From the cell containing the given text, extract its center point as (X, Y) coordinate. 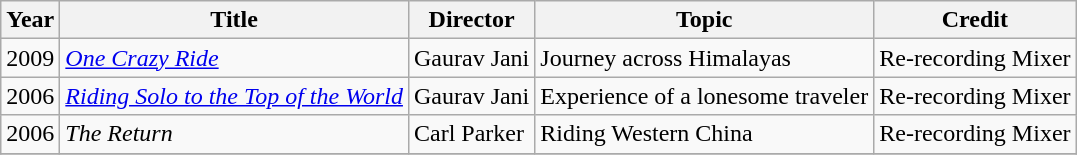
Credit (975, 20)
2009 (30, 58)
One Crazy Ride (234, 58)
Carl Parker (471, 134)
Year (30, 20)
Director (471, 20)
The Return (234, 134)
Riding Western China (704, 134)
Experience of a lonesome traveler (704, 96)
Topic (704, 20)
Riding Solo to the Top of the World (234, 96)
Title (234, 20)
Journey across Himalayas (704, 58)
